Return [X, Y] of the center of cell containing provided text 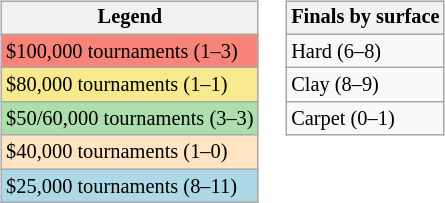
Legend [130, 18]
Hard (6–8) [365, 51]
Carpet (0–1) [365, 119]
Finals by surface [365, 18]
$100,000 tournaments (1–3) [130, 51]
$50/60,000 tournaments (3–3) [130, 119]
$25,000 tournaments (8–11) [130, 186]
$80,000 tournaments (1–1) [130, 85]
$40,000 tournaments (1–0) [130, 152]
Clay (8–9) [365, 85]
